Locate the cell with the specified text and output its [X, Y] center coordinate. 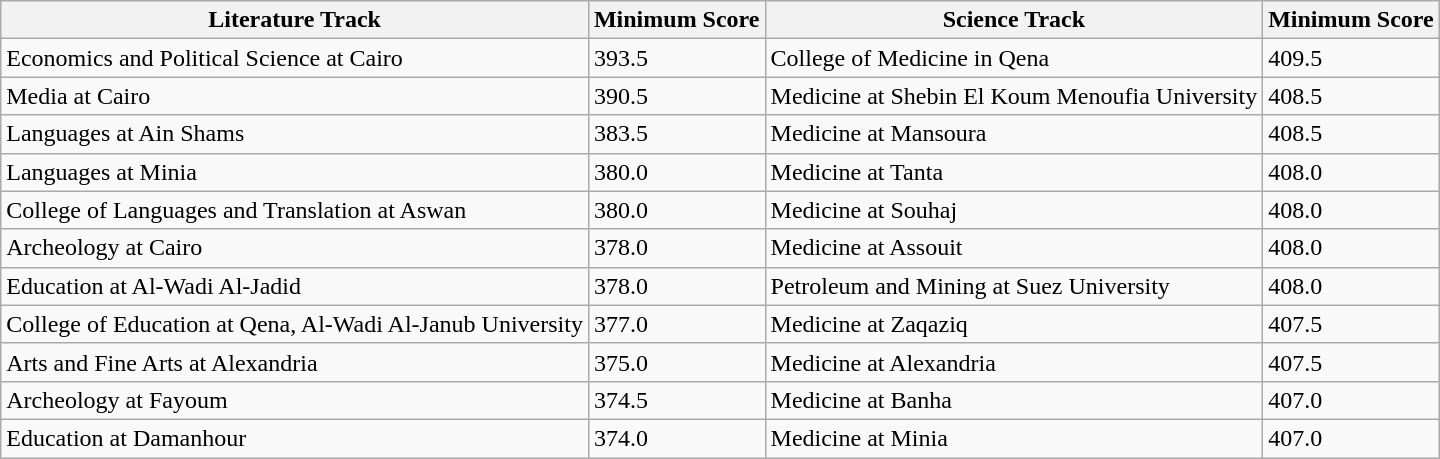
College of Education at Qena, Al-Wadi Al-Janub University [295, 324]
Arts and Fine Arts at Alexandria [295, 362]
Medicine at Shebin El Koum Menoufia University [1014, 96]
377.0 [676, 324]
375.0 [676, 362]
Literature Track [295, 20]
Languages at Minia [295, 172]
Medicine at Tanta [1014, 172]
Archeology at Fayoum [295, 400]
Medicine at Banha [1014, 400]
Education at Al-Wadi Al-Jadid [295, 286]
Medicine at Souhaj [1014, 210]
Medicine at Mansoura [1014, 134]
374.0 [676, 438]
Medicine at Assouit [1014, 248]
Economics and Political Science at Cairo [295, 58]
Education at Damanhour [295, 438]
393.5 [676, 58]
Languages at Ain Shams [295, 134]
College of Medicine in Qena [1014, 58]
383.5 [676, 134]
390.5 [676, 96]
Archeology at Cairo [295, 248]
Medicine at Zaqaziq [1014, 324]
College of Languages and Translation at Aswan [295, 210]
Medicine at Alexandria [1014, 362]
Medicine at Minia [1014, 438]
Petroleum and Mining at Suez University [1014, 286]
Media at Cairo [295, 96]
374.5 [676, 400]
Science Track [1014, 20]
409.5 [1352, 58]
